Return the [X, Y] coordinate for the center point of the cell that contains the specified text.  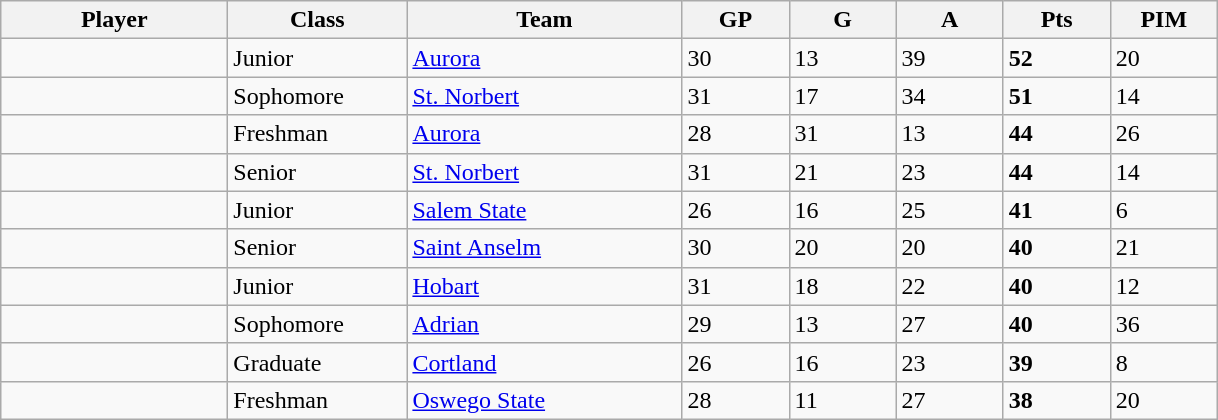
6 [1164, 210]
G [842, 20]
Saint Anselm [544, 248]
8 [1164, 362]
GP [736, 20]
41 [1056, 210]
Class [318, 20]
Adrian [544, 324]
36 [1164, 324]
12 [1164, 286]
18 [842, 286]
11 [842, 400]
Hobart [544, 286]
34 [950, 96]
52 [1056, 58]
Player [114, 20]
Oswego State [544, 400]
22 [950, 286]
PIM [1164, 20]
Pts [1056, 20]
Cortland [544, 362]
51 [1056, 96]
25 [950, 210]
Team [544, 20]
17 [842, 96]
Salem State [544, 210]
Graduate [318, 362]
38 [1056, 400]
29 [736, 324]
A [950, 20]
